Pinpoint the cell where the given text exists, returning its [X, Y] midpoint coordinate. 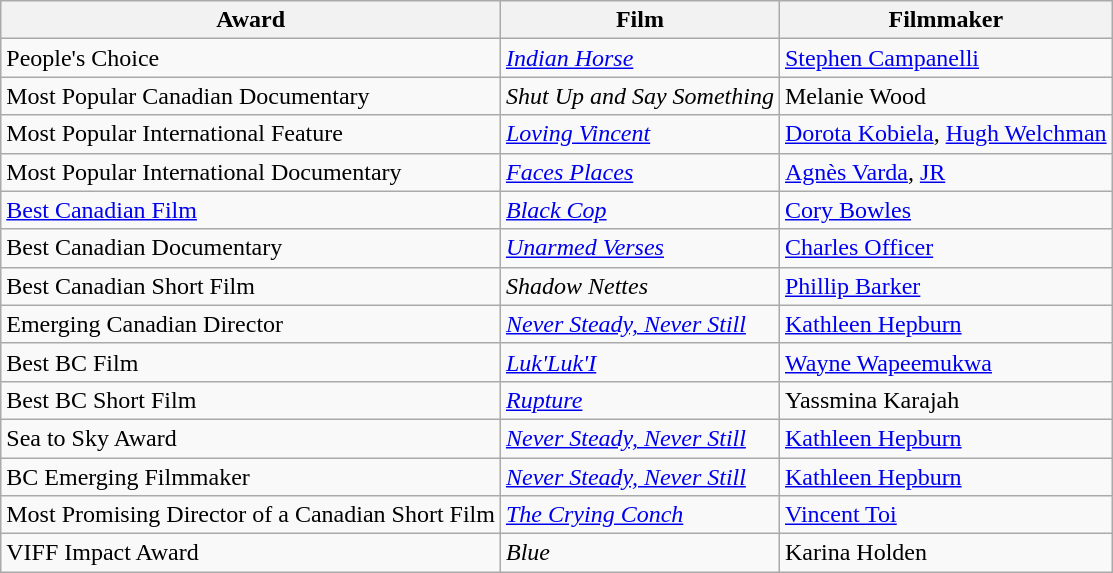
Film [640, 20]
Faces Places [640, 172]
Loving Vincent [640, 134]
Luk'Luk'I [640, 362]
Award [251, 20]
Phillip Barker [946, 286]
Agnès Varda, JR [946, 172]
Blue [640, 553]
Best Canadian Documentary [251, 248]
Karina Holden [946, 553]
Black Cop [640, 210]
Indian Horse [640, 58]
Stephen Campanelli [946, 58]
Best Canadian Short Film [251, 286]
Best BC Film [251, 362]
The Crying Conch [640, 515]
Best BC Short Film [251, 400]
VIFF Impact Award [251, 553]
Vincent Toi [946, 515]
Charles Officer [946, 248]
People's Choice [251, 58]
Most Popular Canadian Documentary [251, 96]
Melanie Wood [946, 96]
Shadow Nettes [640, 286]
Dorota Kobiela, Hugh Welchman [946, 134]
Unarmed Verses [640, 248]
Emerging Canadian Director [251, 324]
Cory Bowles [946, 210]
Most Popular International Documentary [251, 172]
Wayne Wapeemukwa [946, 362]
Most Popular International Feature [251, 134]
Most Promising Director of a Canadian Short Film [251, 515]
Best Canadian Film [251, 210]
Filmmaker [946, 20]
Sea to Sky Award [251, 438]
Yassmina Karajah [946, 400]
BC Emerging Filmmaker [251, 477]
Rupture [640, 400]
Shut Up and Say Something [640, 96]
